Extract the (x, y) coordinate from the center of the cell holding the provided text.  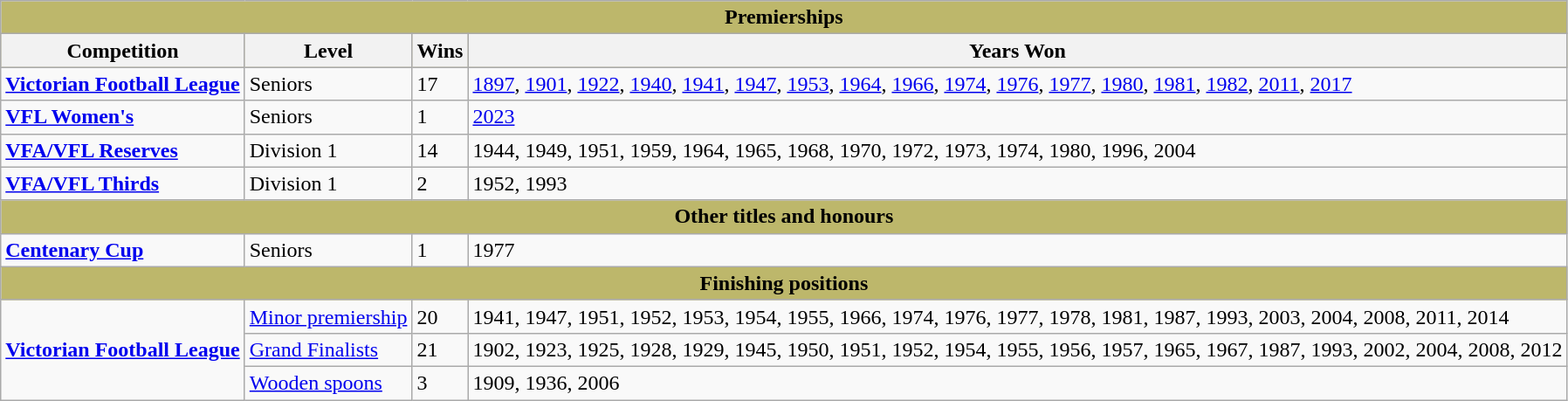
Wins (440, 51)
1952, 1993 (1018, 183)
21 (440, 349)
20 (440, 316)
1909, 1936, 2006 (1018, 383)
Premierships (784, 17)
Other titles and honours (784, 217)
VFL Women's (122, 117)
14 (440, 150)
Centenary Cup (122, 250)
Level (328, 51)
1944, 1949, 1951, 1959, 1964, 1965, 1968, 1970, 1972, 1973, 1974, 1980, 1996, 2004 (1018, 150)
2023 (1018, 117)
17 (440, 84)
1897, 1901, 1922, 1940, 1941, 1947, 1953, 1964, 1966, 1974, 1976, 1977, 1980, 1981, 1982, 2011, 2017 (1018, 84)
Years Won (1018, 51)
VFA/VFL Thirds (122, 183)
1902, 1923, 1925, 1928, 1929, 1945, 1950, 1951, 1952, 1954, 1955, 1956, 1957, 1965, 1967, 1987, 1993, 2002, 2004, 2008, 2012 (1018, 349)
1977 (1018, 250)
1941, 1947, 1951, 1952, 1953, 1954, 1955, 1966, 1974, 1976, 1977, 1978, 1981, 1987, 1993, 2003, 2004, 2008, 2011, 2014 (1018, 316)
3 (440, 383)
Minor premiership (328, 316)
2 (440, 183)
Finishing positions (784, 283)
Competition (122, 51)
VFA/VFL Reserves (122, 150)
Grand Finalists (328, 349)
Wooden spoons (328, 383)
